Detect which cell encompasses the target text, then output its [x, y] center coordinate. 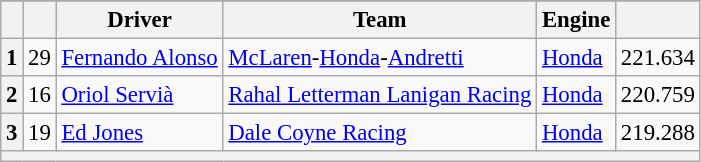
Engine [576, 20]
Oriol Servià [140, 95]
221.634 [658, 58]
1 [12, 58]
29 [40, 58]
16 [40, 95]
220.759 [658, 95]
Rahal Letterman Lanigan Racing [380, 95]
Driver [140, 20]
Fernando Alonso [140, 58]
2 [12, 95]
219.288 [658, 133]
Dale Coyne Racing [380, 133]
Ed Jones [140, 133]
19 [40, 133]
Team [380, 20]
3 [12, 133]
McLaren-Honda-Andretti [380, 58]
